Scan for the cell matching the given text and deliver its (X, Y) coordinate at center. 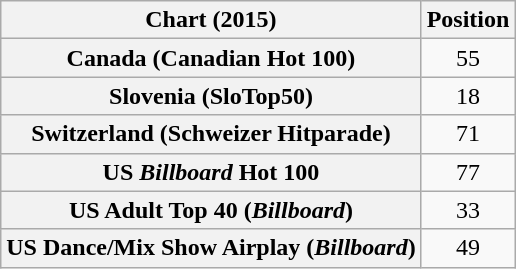
Slovenia (SloTop50) (211, 96)
US Dance/Mix Show Airplay (Billboard) (211, 248)
49 (468, 248)
33 (468, 210)
Canada (Canadian Hot 100) (211, 58)
77 (468, 172)
US Adult Top 40 (Billboard) (211, 210)
18 (468, 96)
US Billboard Hot 100 (211, 172)
55 (468, 58)
Chart (2015) (211, 20)
71 (468, 134)
Position (468, 20)
Switzerland (Schweizer Hitparade) (211, 134)
